Detect which cell encompasses the target text, then output its [X, Y] center coordinate. 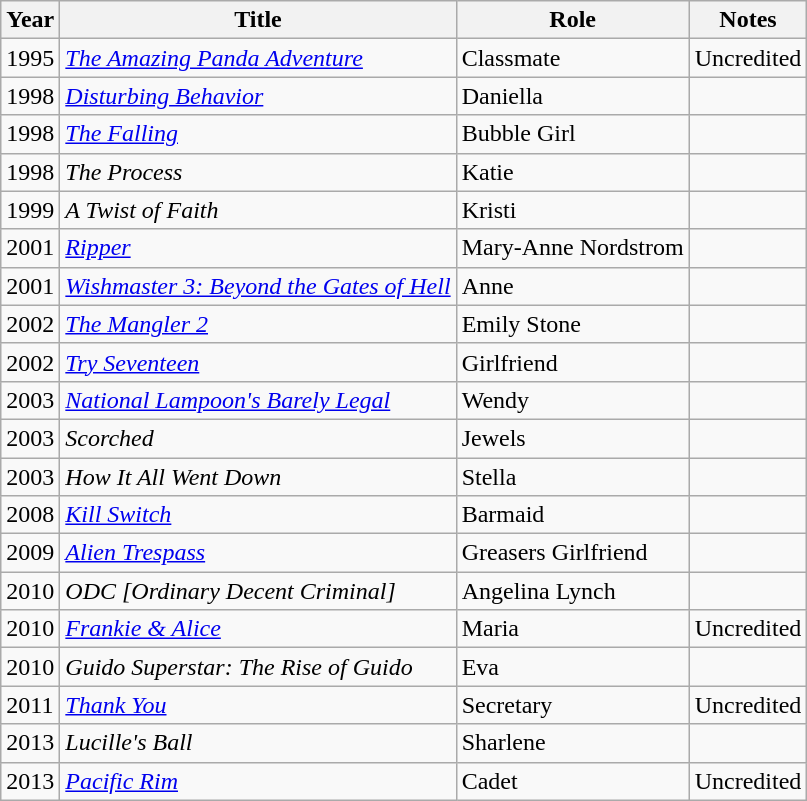
Angelina Lynch [572, 591]
Mary-Anne Nordstrom [572, 248]
National Lampoon's Barely Legal [258, 400]
Ripper [258, 248]
Maria [572, 629]
Wishmaster 3: Beyond the Gates of Hell [258, 286]
2009 [30, 553]
Girlfriend [572, 362]
2008 [30, 515]
Disturbing Behavior [258, 96]
Thank You [258, 705]
A Twist of Faith [258, 210]
How It All Went Down [258, 477]
Notes [748, 20]
Frankie & Alice [258, 629]
Guido Superstar: The Rise of Guido [258, 667]
Try Seventeen [258, 362]
2011 [30, 705]
Alien Trespass [258, 553]
Year [30, 20]
The Mangler 2 [258, 324]
Lucille's Ball [258, 743]
Emily Stone [572, 324]
ODC [Ordinary Decent Criminal] [258, 591]
The Falling [258, 134]
Classmate [572, 58]
Katie [572, 172]
Bubble Girl [572, 134]
Secretary [572, 705]
Stella [572, 477]
Anne [572, 286]
Pacific Rim [258, 781]
1999 [30, 210]
Kill Switch [258, 515]
Eva [572, 667]
The Process [258, 172]
Role [572, 20]
1995 [30, 58]
Kristi [572, 210]
Wendy [572, 400]
Barmaid [572, 515]
Scorched [258, 438]
Cadet [572, 781]
The Amazing Panda Adventure [258, 58]
Daniella [572, 96]
Title [258, 20]
Greasers Girlfriend [572, 553]
Sharlene [572, 743]
Jewels [572, 438]
